Identify which cell holds the provided text, then report its (X, Y) central coordinate. 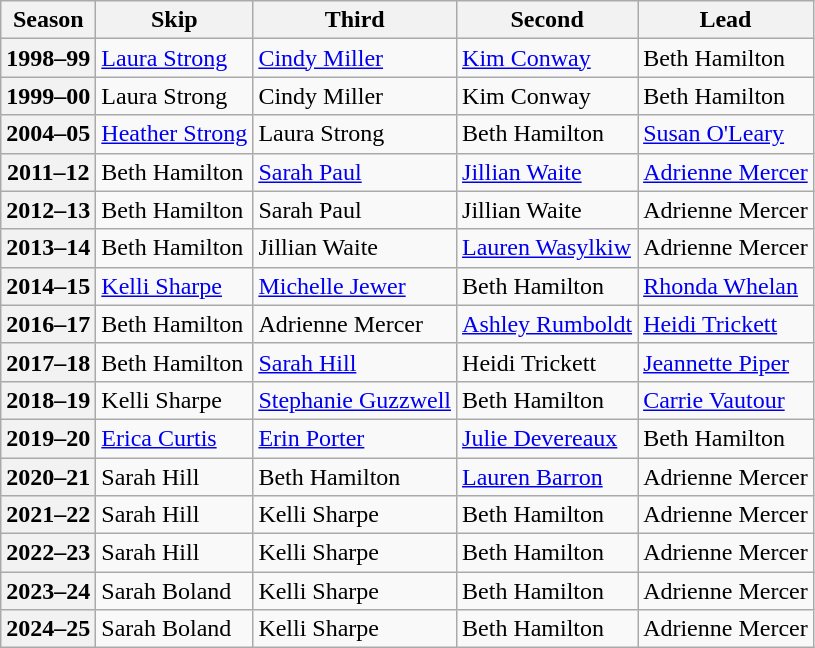
Susan O'Leary (726, 134)
2020–21 (48, 477)
Erin Porter (355, 438)
Lead (726, 20)
Heather Strong (174, 134)
2016–17 (48, 324)
Julie Devereaux (548, 438)
2012–13 (48, 210)
Skip (174, 20)
Jeannette Piper (726, 362)
1998–99 (48, 58)
2022–23 (48, 553)
Season (48, 20)
2023–24 (48, 591)
2021–22 (48, 515)
2004–05 (48, 134)
Erica Curtis (174, 438)
Lauren Barron (548, 477)
2018–19 (48, 400)
Third (355, 20)
Carrie Vautour (726, 400)
2011–12 (48, 172)
Ashley Rumboldt (548, 324)
2013–14 (48, 248)
Second (548, 20)
1999–00 (48, 96)
Lauren Wasylkiw (548, 248)
2014–15 (48, 286)
Rhonda Whelan (726, 286)
Stephanie Guzzwell (355, 400)
2024–25 (48, 629)
2017–18 (48, 362)
2019–20 (48, 438)
Michelle Jewer (355, 286)
